Pinpoint the cell where the given text exists, returning its (X, Y) midpoint coordinate. 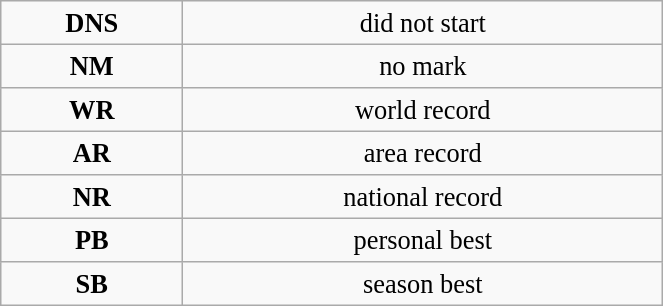
season best (423, 284)
AR (92, 153)
PB (92, 240)
NM (92, 66)
no mark (423, 66)
DNS (92, 22)
personal best (423, 240)
area record (423, 153)
SB (92, 284)
world record (423, 109)
national record (423, 197)
NR (92, 197)
did not start (423, 22)
WR (92, 109)
